Return the [x, y] coordinate for the center point of the cell that contains the specified text.  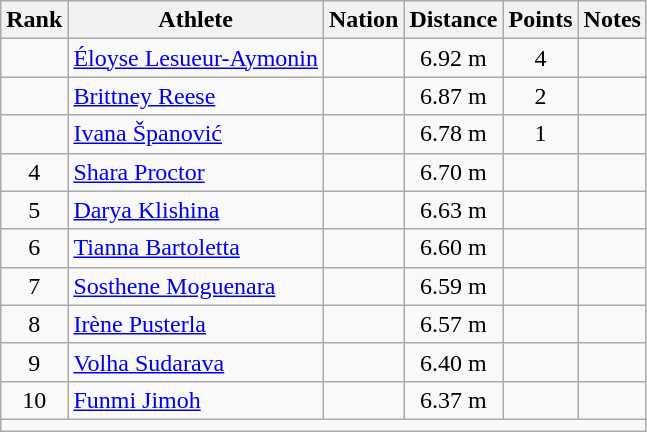
Volha Sudarava [196, 362]
6.92 m [454, 58]
2 [540, 96]
7 [34, 286]
Rank [34, 20]
Notes [612, 20]
6.63 m [454, 210]
6.59 m [454, 286]
6.87 m [454, 96]
6.78 m [454, 134]
Shara Proctor [196, 172]
Éloyse Lesueur-Aymonin [196, 58]
6 [34, 248]
Darya Klishina [196, 210]
Points [540, 20]
6.40 m [454, 362]
5 [34, 210]
6.37 m [454, 400]
9 [34, 362]
Sosthene Moguenara [196, 286]
Funmi Jimoh [196, 400]
Irène Pusterla [196, 324]
Distance [454, 20]
Athlete [196, 20]
8 [34, 324]
6.60 m [454, 248]
1 [540, 134]
Tianna Bartoletta [196, 248]
Brittney Reese [196, 96]
6.57 m [454, 324]
10 [34, 400]
Ivana Španović [196, 134]
6.70 m [454, 172]
Nation [364, 20]
